Return the [x, y] coordinate for the center point of the cell that contains the specified text.  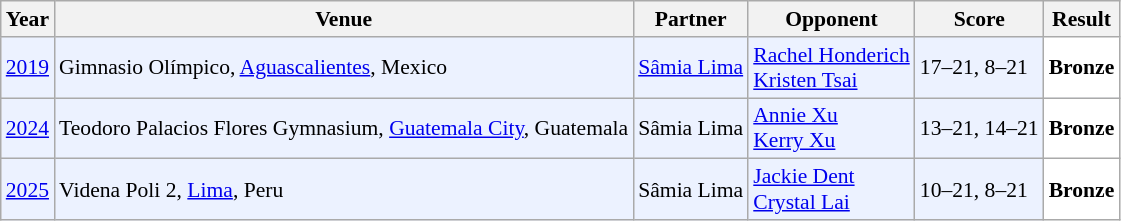
Year [28, 19]
Gimnasio Olímpico, Aguascalientes, Mexico [344, 68]
2024 [28, 128]
Annie Xu Kerry Xu [832, 128]
Opponent [832, 19]
Score [980, 19]
Partner [690, 19]
17–21, 8–21 [980, 68]
13–21, 14–21 [980, 128]
10–21, 8–21 [980, 190]
Venue [344, 19]
2025 [28, 190]
2019 [28, 68]
Result [1082, 19]
Rachel Honderich Kristen Tsai [832, 68]
Jackie Dent Crystal Lai [832, 190]
Videna Poli 2, Lima, Peru [344, 190]
Teodoro Palacios Flores Gymnasium, Guatemala City, Guatemala [344, 128]
